Scan for the cell matching the given text and deliver its [x, y] coordinate at center. 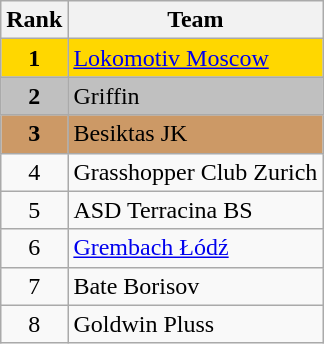
6 [34, 248]
1 [34, 58]
4 [34, 172]
8 [34, 324]
Griffin [196, 96]
7 [34, 286]
Grembach Łódź [196, 248]
Team [196, 20]
Rank [34, 20]
Besiktas JK [196, 134]
Goldwin Pluss [196, 324]
Grasshopper Club Zurich [196, 172]
Lokomotiv Moscow [196, 58]
5 [34, 210]
Bate Borisov [196, 286]
ASD Terracina BS [196, 210]
2 [34, 96]
3 [34, 134]
